Return the (x, y) coordinate for the center point of the cell that contains the specified text.  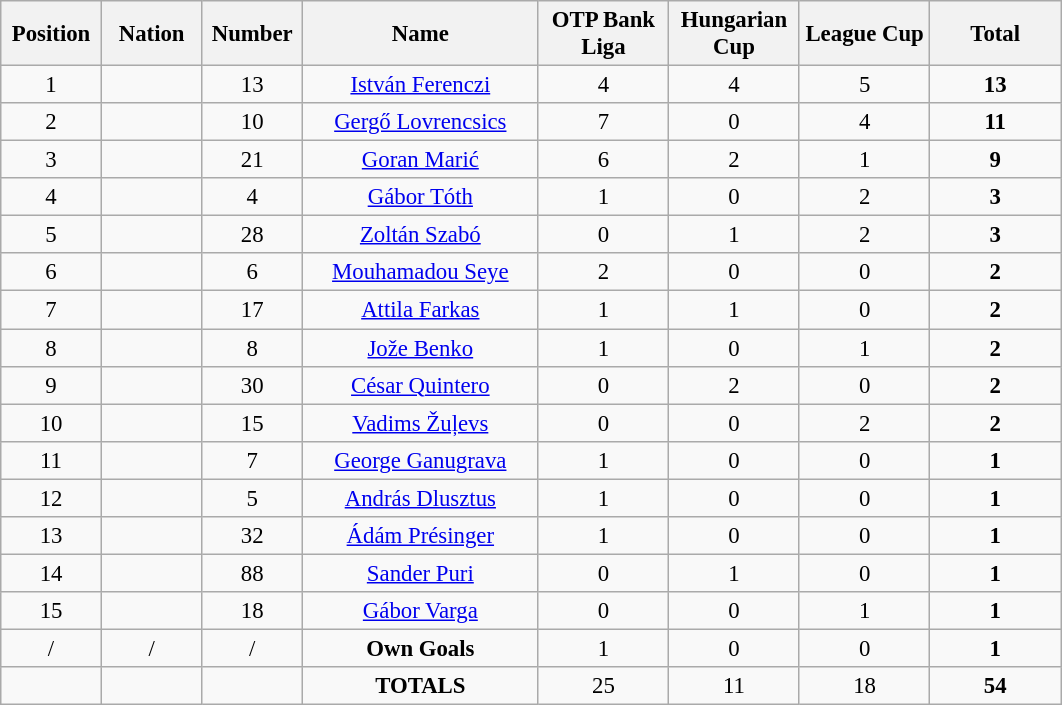
Hungarian Cup (734, 34)
Nation (152, 34)
András Dlusztus (421, 498)
Zoltán Szabó (421, 235)
28 (252, 235)
István Ferenczi (421, 85)
Goran Marić (421, 160)
Attila Farkas (421, 310)
17 (252, 310)
George Ganugrava (421, 460)
TOTALS (421, 686)
Vadims Žuļevs (421, 423)
Jože Benko (421, 348)
Name (421, 34)
League Cup (864, 34)
21 (252, 160)
Own Goals (421, 648)
Gábor Varga (421, 611)
25 (604, 686)
54 (996, 686)
14 (52, 573)
Position (52, 34)
32 (252, 536)
Sander Puri (421, 573)
Number (252, 34)
Ádám Présinger (421, 536)
88 (252, 573)
Gergő Lovrencsics (421, 122)
César Quintero (421, 385)
Mouhamadou Seye (421, 273)
Total (996, 34)
OTP Bank Liga (604, 34)
30 (252, 385)
Gábor Tóth (421, 197)
12 (52, 498)
